Locate the cell with the specified text and output its [X, Y] center coordinate. 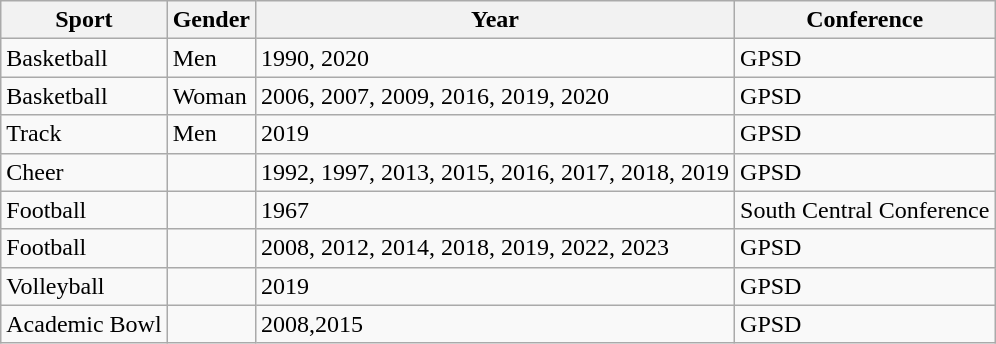
Track [84, 134]
1967 [494, 210]
Conference [865, 20]
Year [494, 20]
Volleyball [84, 286]
Gender [211, 20]
2006, 2007, 2009, 2016, 2019, 2020 [494, 96]
Academic Bowl [84, 324]
Sport [84, 20]
Woman [211, 96]
2008, 2012, 2014, 2018, 2019, 2022, 2023 [494, 248]
1992, 1997, 2013, 2015, 2016, 2017, 2018, 2019 [494, 172]
South Central Conference [865, 210]
1990, 2020 [494, 58]
Cheer [84, 172]
2008,2015 [494, 324]
